Determine the (x, y) coordinate at the center of the cell enclosing the given text.  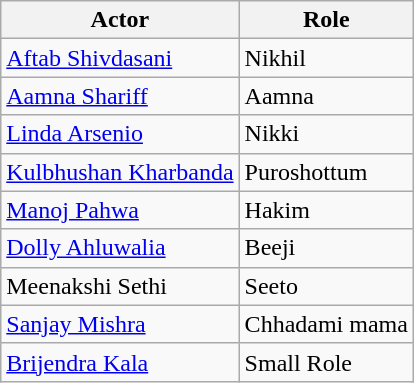
Beeji (326, 248)
Nikki (326, 134)
Brijendra Kala (120, 362)
Nikhil (326, 58)
Aamna (326, 96)
Puroshottum (326, 172)
Manoj Pahwa (120, 210)
Kulbhushan Kharbanda (120, 172)
Role (326, 20)
Small Role (326, 362)
Chhadami mama (326, 324)
Aamna Shariff (120, 96)
Linda Arsenio (120, 134)
Hakim (326, 210)
Dolly Ahluwalia (120, 248)
Actor (120, 20)
Aftab Shivdasani (120, 58)
Seeto (326, 286)
Meenakshi Sethi (120, 286)
Sanjay Mishra (120, 324)
